Output the (x, y) coordinate of the center of the cell containing the given text.  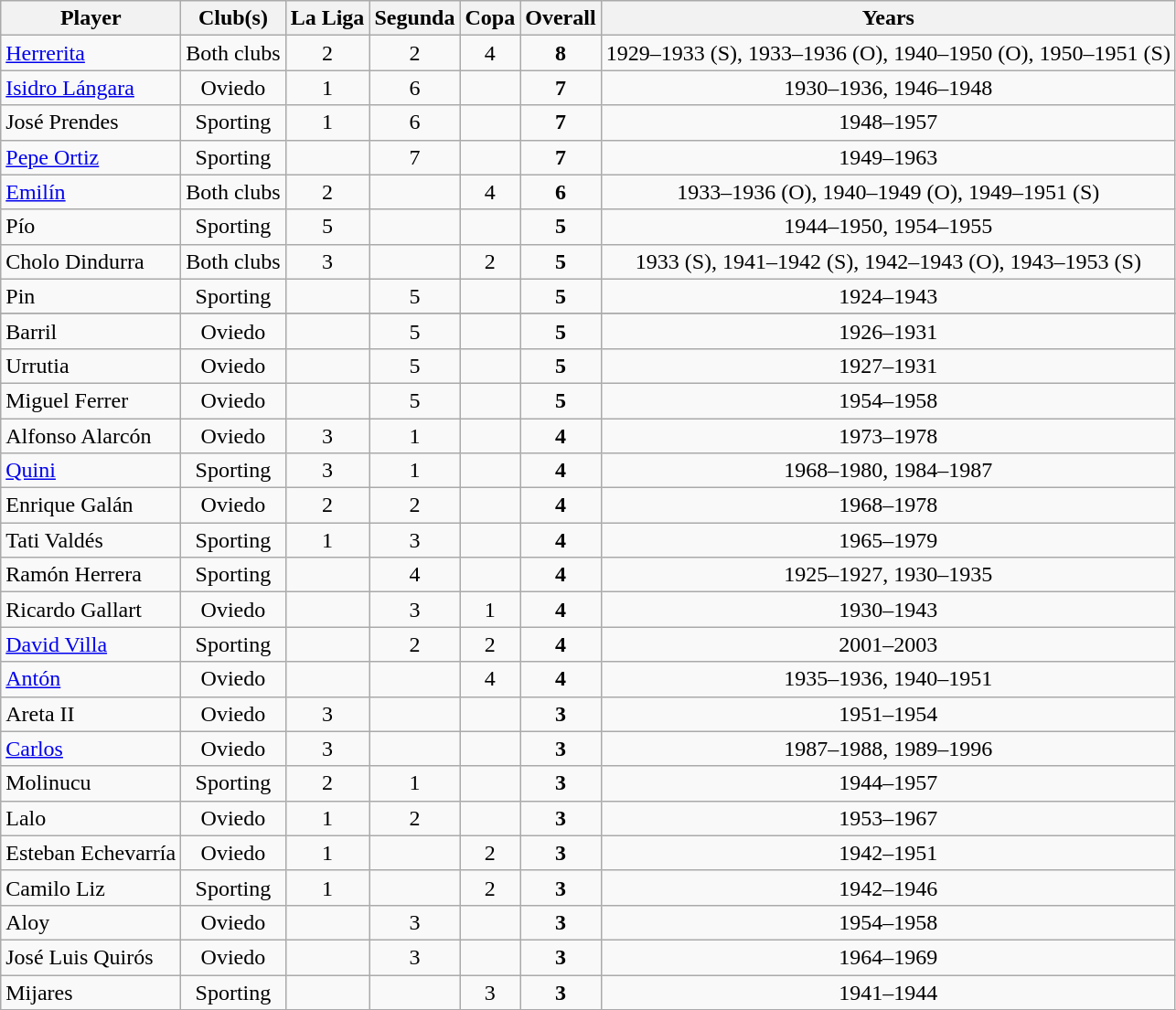
1964–1969 (888, 957)
Ramón Herrera (91, 575)
1925–1927, 1930–1935 (888, 575)
1929–1933 (S), 1933–1936 (O), 1940–1950 (O), 1950–1951 (S) (888, 53)
Pío (91, 227)
1924–1943 (888, 296)
Barril (91, 331)
Aloy (91, 922)
Molinucu (91, 783)
1987–1988, 1989–1996 (888, 749)
2001–2003 (888, 644)
Tati Valdés (91, 540)
Lalo (91, 818)
Alfonso Alarcón (91, 436)
Camilo Liz (91, 888)
1968–1980, 1984–1987 (888, 471)
José Prendes (91, 122)
1926–1931 (888, 331)
Cholo Dindurra (91, 261)
Segunda (415, 18)
1968–1978 (888, 505)
1933 (S), 1941–1942 (S), 1942–1943 (O), 1943–1953 (S) (888, 261)
David Villa (91, 644)
Mijares (91, 992)
Urrutia (91, 366)
Herrerita (91, 53)
1944–1957 (888, 783)
Quini (91, 471)
Enrique Galán (91, 505)
1935–1936, 1940–1951 (888, 679)
1942–1946 (888, 888)
1951–1954 (888, 714)
1944–1950, 1954–1955 (888, 227)
Areta II (91, 714)
1949–1963 (888, 157)
1930–1936, 1946–1948 (888, 88)
Copa (490, 18)
Pin (91, 296)
1927–1931 (888, 366)
1933–1936 (O), 1940–1949 (O), 1949–1951 (S) (888, 192)
Carlos (91, 749)
Player (91, 18)
Miguel Ferrer (91, 400)
8 (561, 53)
Years (888, 18)
1930–1943 (888, 610)
Pepe Ortiz (91, 157)
Overall (561, 18)
Esteban Echevarría (91, 853)
1965–1979 (888, 540)
1942–1951 (888, 853)
José Luis Quirós (91, 957)
Isidro Lángara (91, 88)
1941–1944 (888, 992)
1953–1967 (888, 818)
Ricardo Gallart (91, 610)
Emilín (91, 192)
Club(s) (233, 18)
1948–1957 (888, 122)
1973–1978 (888, 436)
Antón (91, 679)
La Liga (327, 18)
